From the cell containing the given text, extract its center point as [X, Y] coordinate. 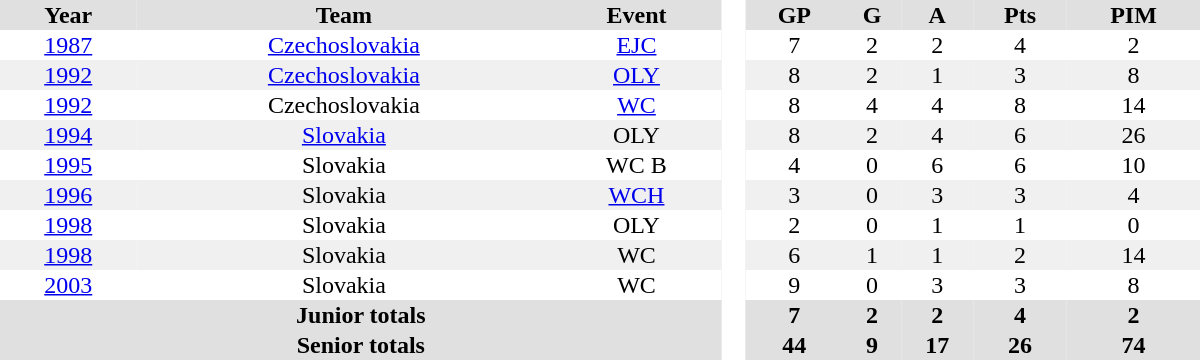
Junior totals [361, 315]
WCH [636, 195]
74 [1134, 345]
PIM [1134, 15]
WC B [636, 165]
EJC [636, 45]
Year [68, 15]
44 [794, 345]
2003 [68, 285]
Team [344, 15]
1995 [68, 165]
1994 [68, 135]
17 [937, 345]
Pts [1020, 15]
GP [794, 15]
Event [636, 15]
Senior totals [361, 345]
A [937, 15]
1987 [68, 45]
1996 [68, 195]
10 [1134, 165]
G [872, 15]
